Scan for the cell matching the given text and deliver its [X, Y] coordinate at center. 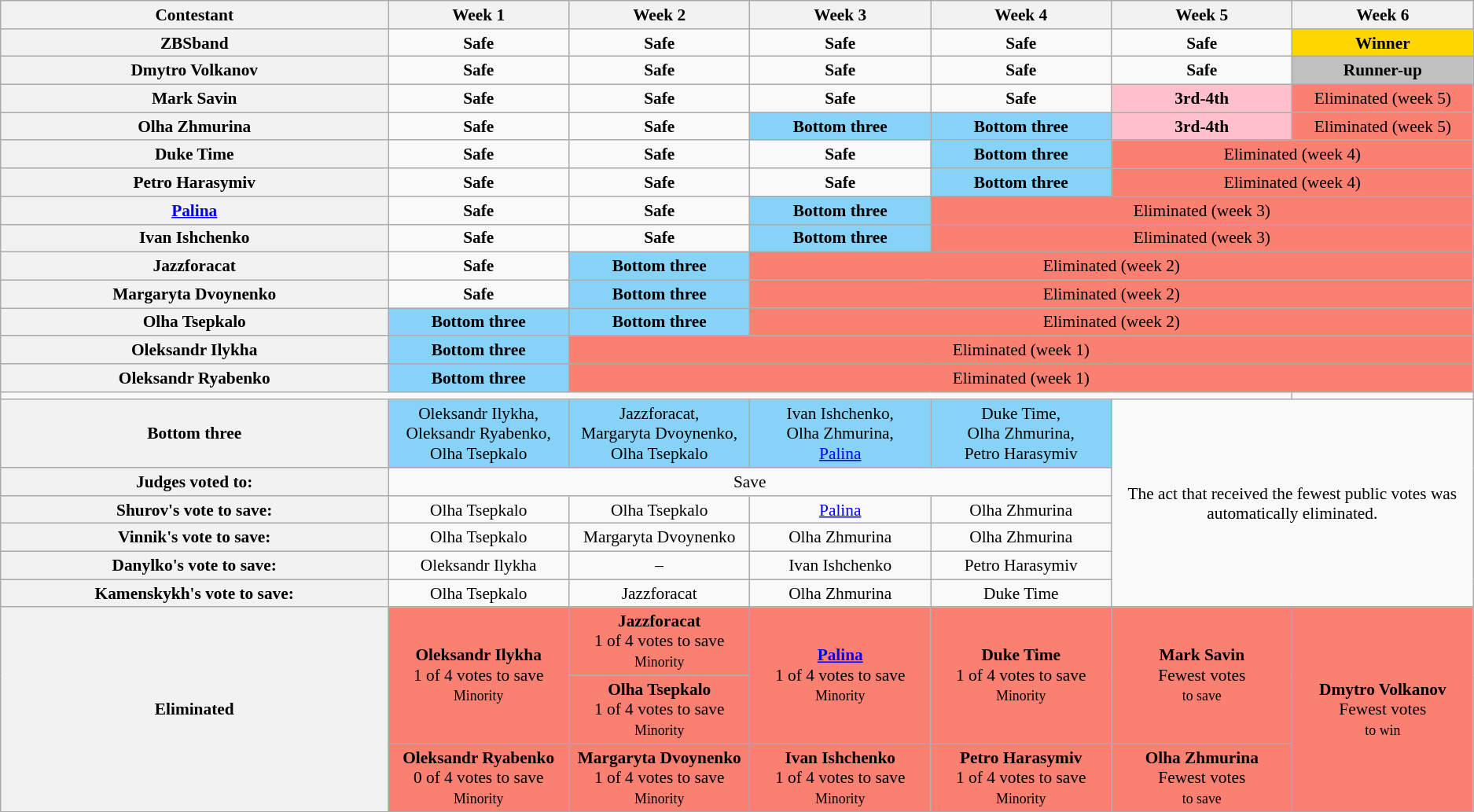
Duke Time1 of 4 votes to saveMinority [1021, 676]
Oleksandr Ryabenko0 of 4 votes to saveMinority [479, 778]
– [660, 566]
Duke Time, Olha Zhmurina,Petro Harasymiv [1021, 434]
Judges voted to: [195, 482]
Shurov's vote to save: [195, 510]
Week 5 [1202, 15]
Week 2 [660, 15]
ZBSband [195, 43]
Vinnik's vote to save: [195, 538]
Jazzforacat1 of 4 votes to saveMinority [660, 641]
Runner-up [1383, 71]
Eliminated [195, 710]
The act that received the fewest public votes was automatically eliminated. [1292, 503]
Contestant [195, 15]
Week 6 [1383, 15]
Olha Tsepkalo1 of 4 votes to saveMinority [660, 709]
Danylko's vote to save: [195, 566]
Oleksandr Ryabenko [195, 378]
Mark SavinFewest votesto save [1202, 676]
Week 3 [840, 15]
Ivan Ishchenko, Olha Zhmurina, Palina [840, 434]
Oleksandr Ilykha, Oleksandr Ryabenko, Olha Tsepkalo [479, 434]
Dmytro Volkanov [195, 71]
Dmytro VolkanovFewest votesto win [1383, 710]
Kamenskykh's vote to save: [195, 593]
Week 4 [1021, 15]
Palina1 of 4 votes to saveMinority [840, 676]
Winner [1383, 43]
Olha ZhmurinaFewest votesto save [1202, 778]
Petro Harasymiv1 of 4 votes to saveMinority [1021, 778]
Oleksandr Ilykha1 of 4 votes to saveMinority [479, 676]
Jazzforacat, Margaryta Dvoynenko, Olha Tsepkalo [660, 434]
Save [750, 482]
Week 1 [479, 15]
Ivan Ishchenko1 of 4 votes to saveMinority [840, 778]
Mark Savin [195, 99]
Margaryta Dvoynenko1 of 4 votes to saveMinority [660, 778]
